Find where the given text appears and provide that cell's center as (x, y) coordinate. 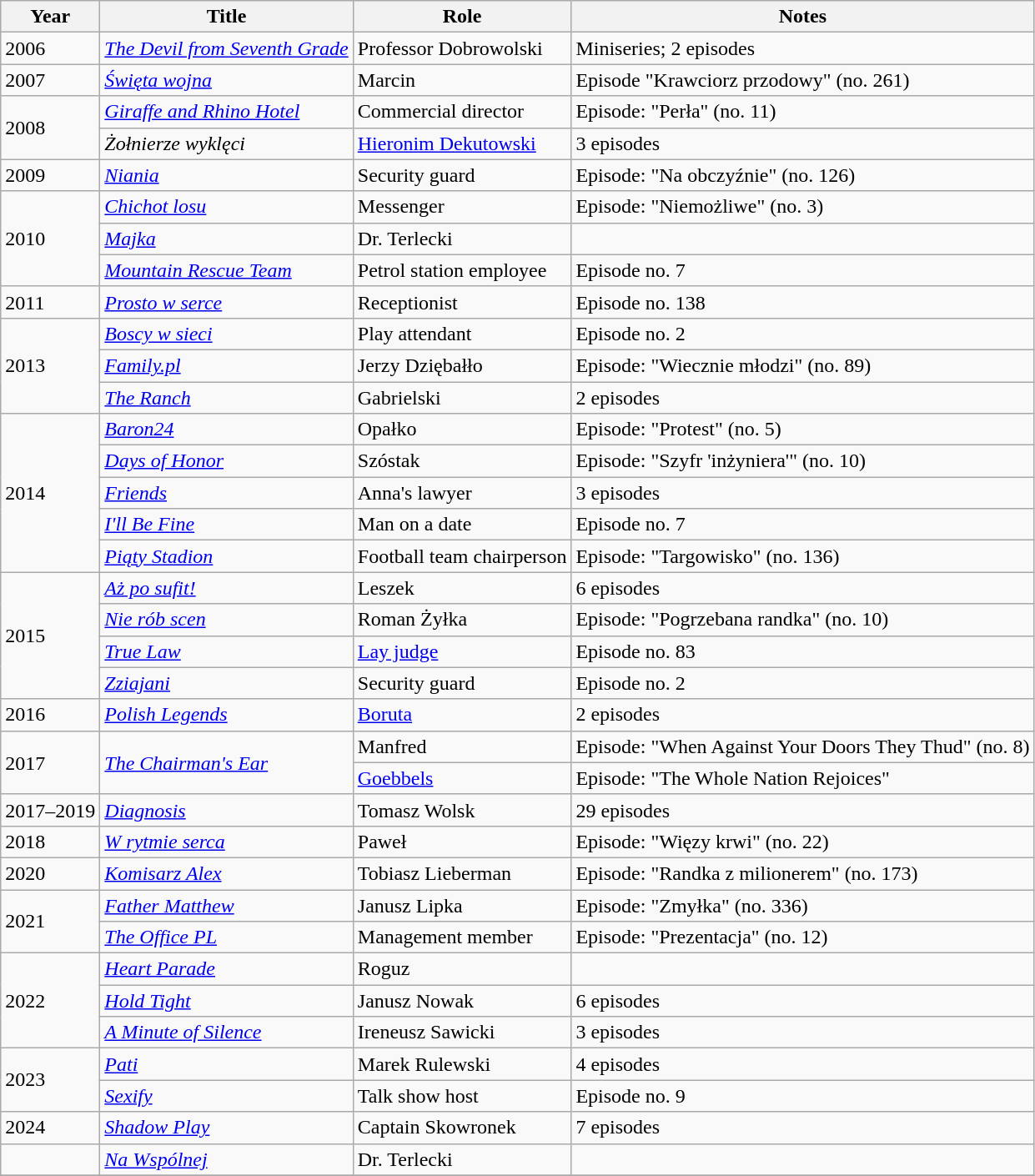
4 episodes (802, 1064)
Notes (802, 17)
Komisarz Alex (227, 873)
Episode no. 83 (802, 651)
Leszek (462, 588)
Aż po sufit! (227, 588)
Polish Legends (227, 715)
Szóstak (462, 461)
Miniseries; 2 episodes (802, 48)
Episode "Krawciorz przodowy" (no. 261) (802, 80)
Episode: "Prezentacja" (no. 12) (802, 937)
2020 (50, 873)
Ireneusz Sawicki (462, 1033)
Żołnierze wyklęci (227, 143)
Episode: "Wiecznie młodzi" (no. 89) (802, 365)
Days of Honor (227, 461)
Episode: "When Against Your Doors They Thud" (no. 8) (802, 746)
Commercial director (462, 112)
Baron24 (227, 430)
The Ranch (227, 398)
2013 (50, 365)
Episode: "Perła" (no. 11) (802, 112)
Diagnosis (227, 810)
The Devil from Seventh Grade (227, 48)
Pati (227, 1064)
Janusz Nowak (462, 1001)
Roguz (462, 969)
Receptionist (462, 302)
Captain Skowronek (462, 1128)
2009 (50, 175)
Messenger (462, 207)
Nie rób scen (227, 620)
Paweł (462, 842)
The Chairman's Ear (227, 762)
2022 (50, 1001)
Management member (462, 937)
W rytmie serca (227, 842)
2024 (50, 1128)
Prosto w serce (227, 302)
I'll Be Fine (227, 525)
Hold Tight (227, 1001)
2007 (50, 80)
2017 (50, 762)
2017–2019 (50, 810)
Episode no. 138 (802, 302)
Shadow Play (227, 1128)
Heart Parade (227, 969)
Lay judge (462, 651)
Episode: "Więzy krwi" (no. 22) (802, 842)
Episode: "The Whole Nation Rejoices" (802, 778)
Opałko (462, 430)
Football team chairperson (462, 556)
2021 (50, 921)
Marek Rulewski (462, 1064)
Episode: "Randka z milionerem" (no. 173) (802, 873)
7 episodes (802, 1128)
2018 (50, 842)
2014 (50, 493)
2015 (50, 636)
A Minute of Silence (227, 1033)
Father Matthew (227, 905)
Man on a date (462, 525)
Role (462, 17)
Janusz Lipka (462, 905)
Boscy w sieci (227, 334)
Niania (227, 175)
Święta wojna (227, 80)
29 episodes (802, 810)
Petrol station employee (462, 270)
Episode: "Szyfr 'inżyniera'" (no. 10) (802, 461)
Boruta (462, 715)
Anna's lawyer (462, 493)
Tobiasz Lieberman (462, 873)
Episode: "Niemożliwe" (no. 3) (802, 207)
2006 (50, 48)
Play attendant (462, 334)
2016 (50, 715)
Giraffe and Rhino Hotel (227, 112)
Goebbels (462, 778)
Majka (227, 239)
Year (50, 17)
2011 (50, 302)
2008 (50, 128)
Episode: "Na obczyźnie" (no. 126) (802, 175)
Episode no. 9 (802, 1096)
Friends (227, 493)
Tomasz Wolsk (462, 810)
Family.pl (227, 365)
Episode: "Protest" (no. 5) (802, 430)
Episode: "Pogrzebana randka" (no. 10) (802, 620)
Episode: "Targowisko" (no. 136) (802, 556)
Manfred (462, 746)
Talk show host (462, 1096)
Chichot losu (227, 207)
2023 (50, 1080)
Gabrielski (462, 398)
True Law (227, 651)
Marcin (462, 80)
Professor Dobrowolski (462, 48)
Mountain Rescue Team (227, 270)
Piąty Stadion (227, 556)
Episode: "Zmyłka" (no. 336) (802, 905)
Title (227, 17)
Roman Żyłka (462, 620)
Sexify (227, 1096)
Na Wspólnej (227, 1159)
The Office PL (227, 937)
2010 (50, 239)
Jerzy Dziębałło (462, 365)
Zziajani (227, 683)
Hieronim Dekutowski (462, 143)
